Extract the [x, y] coordinate from the center of the cell holding the provided text.  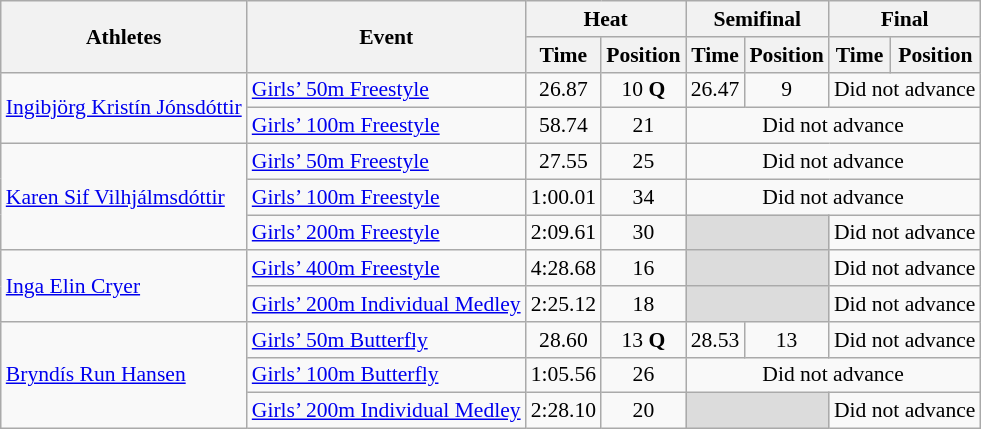
26.47 [716, 90]
Karen Sif Vilhjálmsdóttir [124, 198]
Semifinal [758, 19]
10 Q [643, 90]
Heat [606, 19]
25 [643, 162]
2:28.10 [564, 411]
2:09.61 [564, 233]
Athletes [124, 36]
30 [643, 233]
4:28.68 [564, 269]
16 [643, 269]
20 [643, 411]
28.60 [564, 340]
26.87 [564, 90]
9 [786, 90]
13 Q [643, 340]
27.55 [564, 162]
Bryndís Run Hansen [124, 376]
1:00.01 [564, 197]
Final [905, 19]
Event [386, 36]
Inga Elin Cryer [124, 286]
2:25.12 [564, 304]
Girls’ 400m Freestyle [386, 269]
28.53 [716, 340]
26 [643, 375]
13 [786, 340]
Girls’ 200m Freestyle [386, 233]
Ingibjörg Kristín Jónsdóttir [124, 108]
18 [643, 304]
21 [643, 126]
Girls’ 100m Butterfly [386, 375]
Girls’ 50m Butterfly [386, 340]
34 [643, 197]
58.74 [564, 126]
1:05.56 [564, 375]
